Determine the (x, y) coordinate at the center of the cell enclosing the given text.  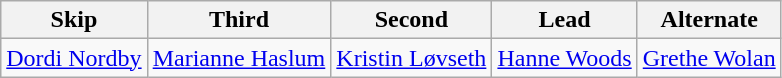
Lead (564, 20)
Grethe Wolan (709, 58)
Marianne Haslum (239, 58)
Hanne Woods (564, 58)
Dordi Nordby (74, 58)
Kristin Løvseth (412, 58)
Second (412, 20)
Skip (74, 20)
Alternate (709, 20)
Third (239, 20)
